Determine the [x, y] coordinate at the center of the cell enclosing the given text.  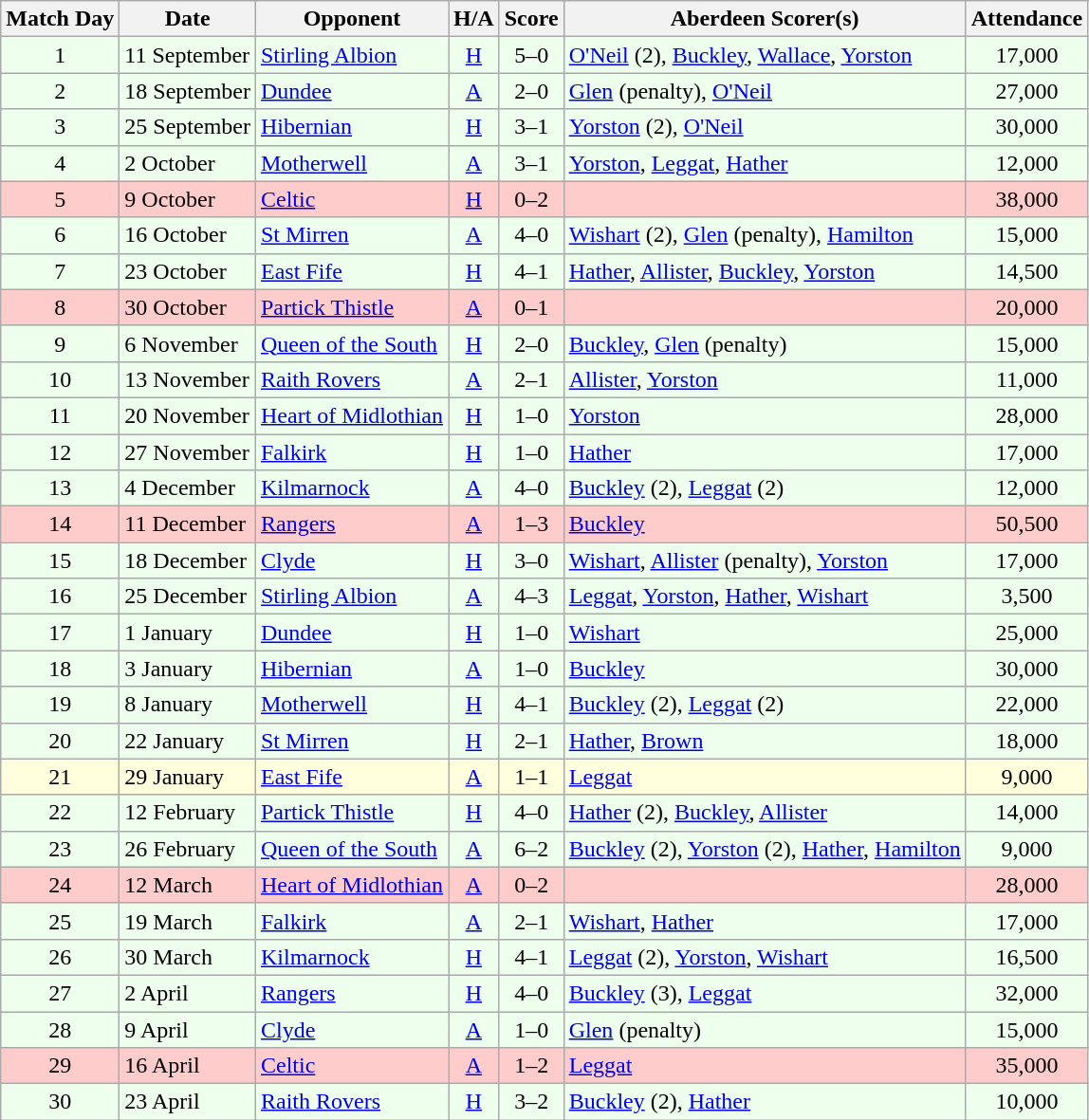
29 January [188, 777]
26 February [188, 849]
28 [61, 1029]
30 [61, 1102]
14 [61, 524]
Aberdeen Scorer(s) [765, 19]
22 January [188, 741]
8 [61, 307]
Yorston (2), O'Neil [765, 127]
Allister, Yorston [765, 379]
14,500 [1026, 271]
2 October [188, 163]
14,000 [1026, 813]
26 [61, 957]
5–0 [531, 55]
11 December [188, 524]
Glen (penalty) [765, 1029]
10,000 [1026, 1102]
6 November [188, 343]
Yorston, Leggat, Hather [765, 163]
Buckley, Glen (penalty) [765, 343]
16 [61, 597]
16,500 [1026, 957]
23 October [188, 271]
2 April [188, 993]
3 [61, 127]
3–0 [531, 560]
1 January [188, 633]
Hather, Allister, Buckley, Yorston [765, 271]
22 [61, 813]
H/A [473, 19]
15 [61, 560]
18,000 [1026, 741]
11 [61, 415]
20,000 [1026, 307]
11 September [188, 55]
25 December [188, 597]
25 September [188, 127]
13 November [188, 379]
3–2 [531, 1102]
3,500 [1026, 597]
30 March [188, 957]
Hather, Brown [765, 741]
Wishart [765, 633]
21 [61, 777]
18 December [188, 560]
1–1 [531, 777]
16 October [188, 235]
38,000 [1026, 199]
23 [61, 849]
Yorston [765, 415]
Attendance [1026, 19]
Opponent [351, 19]
1–2 [531, 1066]
13 [61, 488]
20 November [188, 415]
16 April [188, 1066]
12 February [188, 813]
3 January [188, 669]
19 [61, 705]
4–3 [531, 597]
Buckley (2), Yorston (2), Hather, Hamilton [765, 849]
30 October [188, 307]
1 [61, 55]
Glen (penalty), O'Neil [765, 91]
25,000 [1026, 633]
Wishart, Allister (penalty), Yorston [765, 560]
Score [531, 19]
5 [61, 199]
9 [61, 343]
Leggat (2), Yorston, Wishart [765, 957]
22,000 [1026, 705]
18 September [188, 91]
25 [61, 921]
50,500 [1026, 524]
Match Day [61, 19]
0–1 [531, 307]
9 October [188, 199]
18 [61, 669]
35,000 [1026, 1066]
9 April [188, 1029]
10 [61, 379]
Date [188, 19]
24 [61, 885]
19 March [188, 921]
27 November [188, 452]
1–3 [531, 524]
O'Neil (2), Buckley, Wallace, Yorston [765, 55]
12 March [188, 885]
4 December [188, 488]
32,000 [1026, 993]
4 [61, 163]
Hather [765, 452]
27 [61, 993]
6–2 [531, 849]
12 [61, 452]
Buckley (2), Hather [765, 1102]
11,000 [1026, 379]
Buckley (3), Leggat [765, 993]
8 January [188, 705]
20 [61, 741]
6 [61, 235]
29 [61, 1066]
23 April [188, 1102]
2 [61, 91]
Wishart, Hather [765, 921]
7 [61, 271]
27,000 [1026, 91]
Leggat, Yorston, Hather, Wishart [765, 597]
Wishart (2), Glen (penalty), Hamilton [765, 235]
17 [61, 633]
Hather (2), Buckley, Allister [765, 813]
